Provide the (x, y) coordinate of the cell's center where the given text is located.  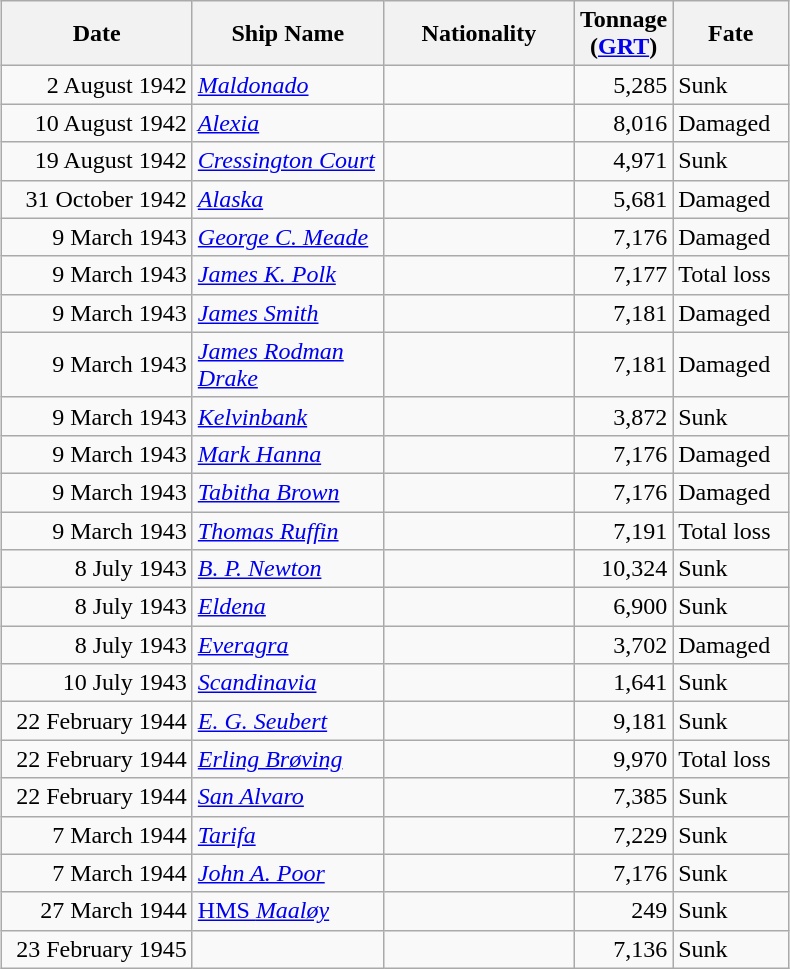
Scandinavia (288, 683)
2 August 1942 (96, 85)
3,872 (623, 416)
10 August 1942 (96, 123)
Nationality (478, 34)
Tabitha Brown (288, 492)
5,285 (623, 85)
7,385 (623, 797)
7,177 (623, 275)
Cressington Court (288, 161)
Fate (731, 34)
Everagra (288, 645)
John A. Poor (288, 873)
HMS Maaløy (288, 911)
Kelvinbank (288, 416)
7,229 (623, 835)
19 August 1942 (96, 161)
James K. Polk (288, 275)
31 October 1942 (96, 199)
Date (96, 34)
San Alvaro (288, 797)
Erling Brøving (288, 759)
Thomas Ruffin (288, 531)
10,324 (623, 569)
James Smith (288, 313)
Tarifa (288, 835)
10 July 1943 (96, 683)
4,971 (623, 161)
Mark Hanna (288, 454)
James Rodman Drake (288, 364)
23 February 1945 (96, 949)
7,191 (623, 531)
249 (623, 911)
Eldena (288, 607)
1,641 (623, 683)
E. G. Seubert (288, 721)
Alaska (288, 199)
3,702 (623, 645)
George C. Meade (288, 237)
B. P. Newton (288, 569)
Ship Name (288, 34)
27 March 1944 (96, 911)
7,136 (623, 949)
8,016 (623, 123)
9,970 (623, 759)
9,181 (623, 721)
Alexia (288, 123)
Maldonado (288, 85)
5,681 (623, 199)
6,900 (623, 607)
Tonnage(GRT) (623, 34)
